Determine the [X, Y] coordinate at the center of the cell enclosing the given text.  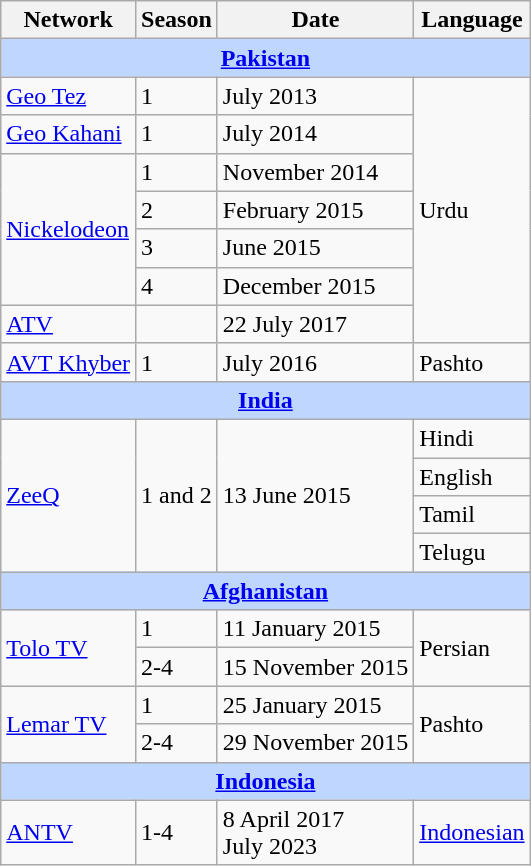
Language [472, 20]
25 January 2015 [315, 705]
Hindi [472, 438]
1-4 [177, 832]
Geo Kahani [68, 134]
February 2015 [315, 210]
Pakistan [266, 58]
4 [177, 286]
July 2016 [315, 362]
Persian [472, 648]
AVT Khyber [68, 362]
Indonesian [472, 832]
3 [177, 248]
15 November 2015 [315, 667]
Afghanistan [266, 591]
Date [315, 20]
Lemar TV [68, 724]
India [266, 400]
Telugu [472, 553]
22 July 2017 [315, 324]
ANTV [68, 832]
Urdu [472, 210]
Network [68, 20]
Geo Tez [68, 96]
December 2015 [315, 286]
July 2013 [315, 96]
ATV [68, 324]
June 2015 [315, 248]
Tolo TV [68, 648]
English [472, 477]
Indonesia [266, 781]
November 2014 [315, 172]
11 January 2015 [315, 629]
Nickelodeon [68, 229]
1 and 2 [177, 495]
29 November 2015 [315, 743]
July 2014 [315, 134]
Tamil [472, 515]
Season [177, 20]
8 April 2017July 2023 [315, 832]
ZeeQ [68, 495]
13 June 2015 [315, 495]
2 [177, 210]
